Return the [X, Y] coordinate for the center point of the cell that contains the specified text.  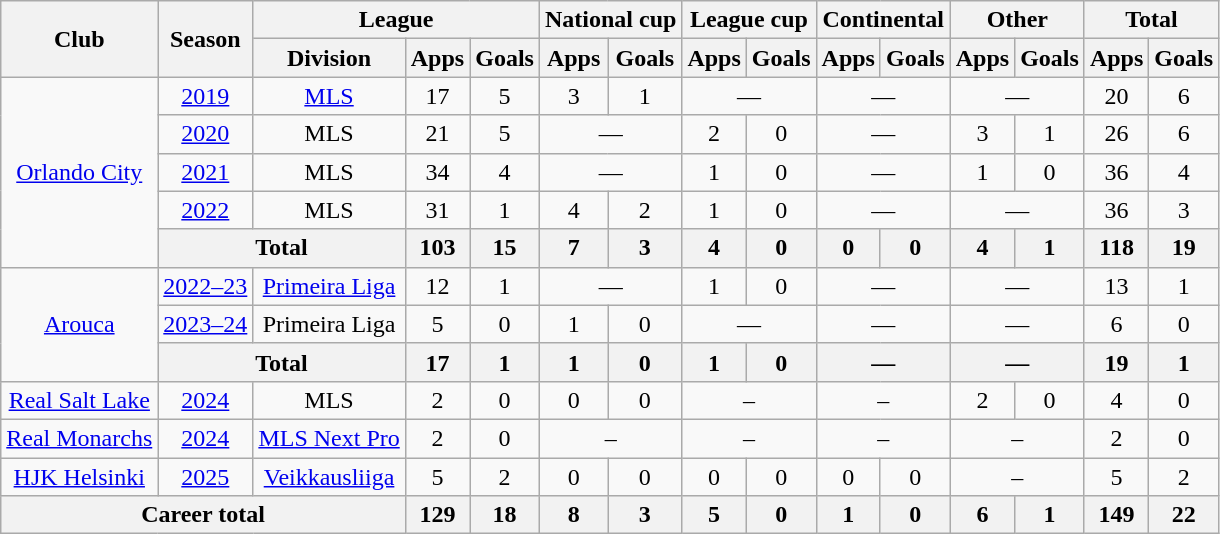
22 [1184, 515]
Arouca [80, 324]
HJK Helsinki [80, 477]
Orlando City [80, 172]
21 [437, 134]
20 [1116, 96]
118 [1116, 248]
Real Monarchs [80, 438]
Season [206, 39]
2023–24 [206, 324]
2021 [206, 172]
7 [573, 248]
34 [437, 172]
Club [80, 39]
129 [437, 515]
Division [329, 58]
8 [573, 515]
2019 [206, 96]
Other [1017, 20]
MLS Next Pro [329, 438]
Real Salt Lake [80, 400]
Veikkausliiga [329, 477]
2020 [206, 134]
149 [1116, 515]
13 [1116, 286]
18 [505, 515]
Continental [883, 20]
2025 [206, 477]
2022–23 [206, 286]
12 [437, 286]
Career total [204, 515]
2022 [206, 210]
103 [437, 248]
15 [505, 248]
26 [1116, 134]
31 [437, 210]
League cup [749, 20]
League [396, 20]
National cup [610, 20]
